Return [X, Y] of the center of cell containing provided text 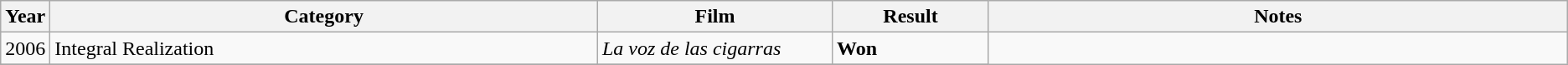
Won [911, 48]
Notes [1278, 17]
Result [911, 17]
Integral Realization [324, 48]
Film [714, 17]
2006 [25, 48]
Category [324, 17]
Year [25, 17]
La voz de las cigarras [714, 48]
